Provide the [x, y] coordinate of the cell's center where the given text is located.  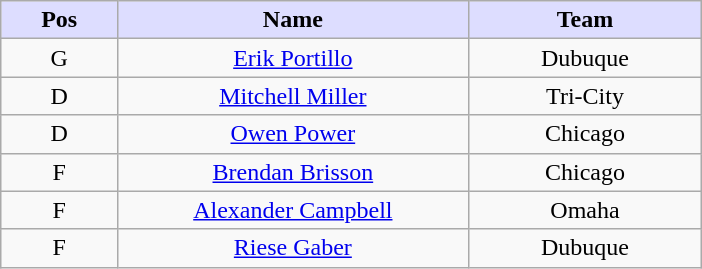
Tri-City [585, 96]
Erik Portillo [294, 58]
Mitchell Miller [294, 96]
Pos [60, 20]
Team [585, 20]
Name [294, 20]
G [60, 58]
Owen Power [294, 134]
Brendan Brisson [294, 172]
Riese Gaber [294, 248]
Alexander Campbell [294, 210]
Omaha [585, 210]
